Pinpoint the cell where the given text exists, returning its (x, y) midpoint coordinate. 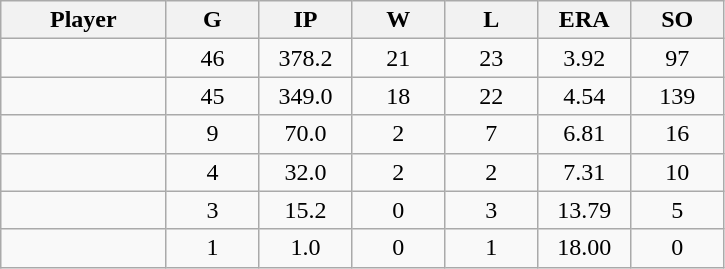
9 (212, 134)
6.81 (584, 134)
23 (492, 58)
IP (306, 20)
32.0 (306, 172)
10 (678, 172)
5 (678, 210)
70.0 (306, 134)
7 (492, 134)
W (398, 20)
378.2 (306, 58)
15.2 (306, 210)
1.0 (306, 248)
ERA (584, 20)
Player (84, 20)
22 (492, 96)
13.79 (584, 210)
21 (398, 58)
18 (398, 96)
97 (678, 58)
4 (212, 172)
3.92 (584, 58)
G (212, 20)
45 (212, 96)
4.54 (584, 96)
SO (678, 20)
46 (212, 58)
7.31 (584, 172)
349.0 (306, 96)
18.00 (584, 248)
L (492, 20)
16 (678, 134)
139 (678, 96)
